Return the [x, y] coordinate for the center point of the cell that contains the specified text.  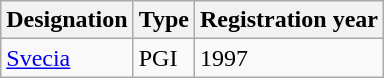
Svecia [67, 58]
Registration year [288, 20]
Type [164, 20]
PGI [164, 58]
Designation [67, 20]
1997 [288, 58]
